For the text-containing cell, return its midpoint in [x, y] coordinate format. 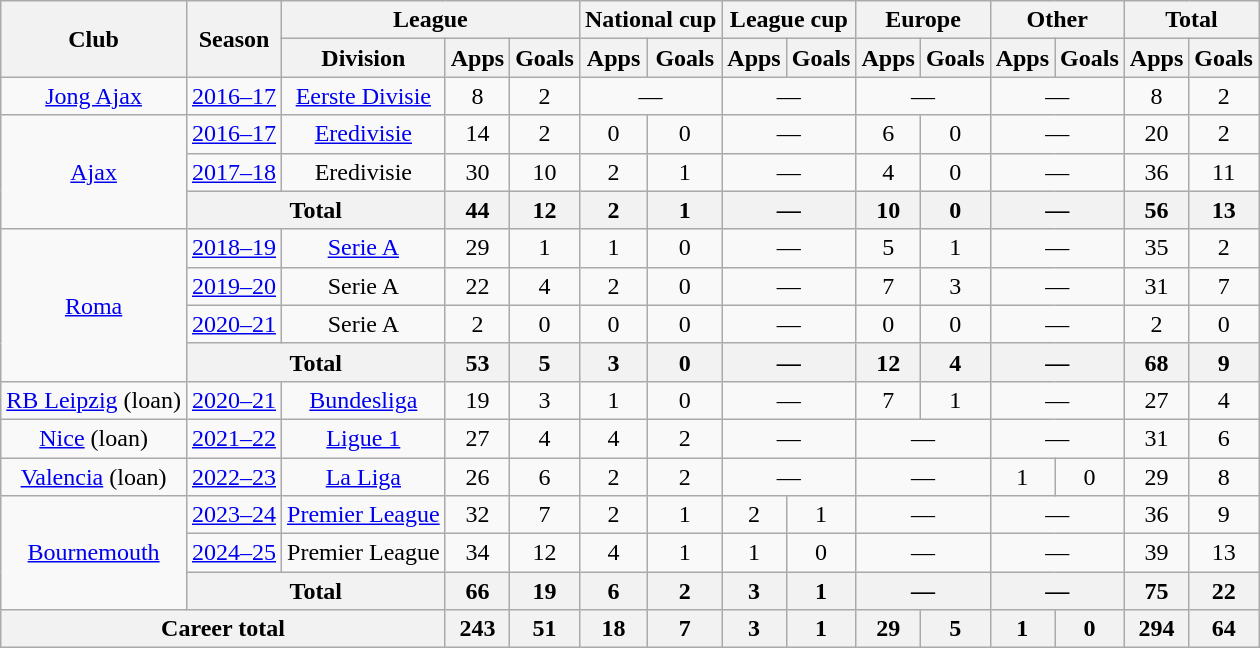
Ligue 1 [364, 438]
Nice (loan) [94, 438]
34 [477, 553]
Jong Ajax [94, 96]
18 [613, 629]
Eerste Divisie [364, 96]
2019–20 [234, 286]
2021–22 [234, 438]
Career total [223, 629]
League [431, 20]
2018–19 [234, 248]
75 [1156, 591]
National cup [650, 20]
Valencia (loan) [94, 477]
RB Leipzig (loan) [94, 400]
39 [1156, 553]
56 [1156, 210]
Bournemouth [94, 553]
Season [234, 39]
68 [1156, 362]
2023–24 [234, 515]
Bundesliga [364, 400]
66 [477, 591]
11 [1224, 172]
44 [477, 210]
La Liga [364, 477]
53 [477, 362]
35 [1156, 248]
26 [477, 477]
243 [477, 629]
Other [1057, 20]
32 [477, 515]
Club [94, 39]
64 [1224, 629]
30 [477, 172]
Roma [94, 305]
Ajax [94, 172]
14 [477, 134]
League cup [789, 20]
2024–25 [234, 553]
294 [1156, 629]
Europe [923, 20]
2017–18 [234, 172]
Division [364, 58]
20 [1156, 134]
2022–23 [234, 477]
51 [545, 629]
